Locate the cell with the specified text and output its (x, y) center coordinate. 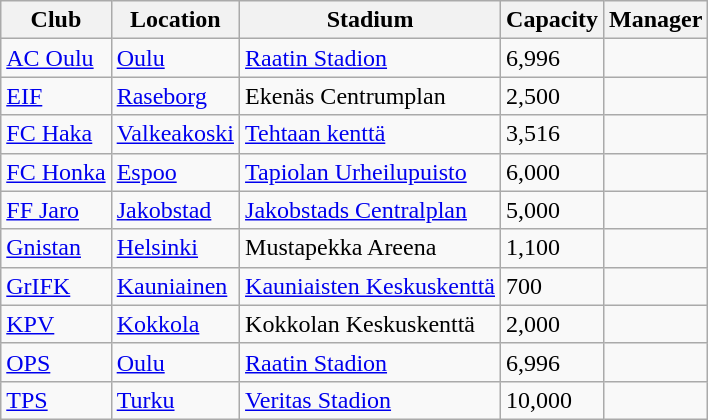
TPS (56, 400)
Raseborg (175, 96)
Capacity (552, 20)
700 (552, 286)
1,100 (552, 248)
Veritas Stadion (370, 400)
Kauniaisten Keskuskenttä (370, 286)
FF Jaro (56, 210)
Club (56, 20)
FC Honka (56, 172)
FC Haka (56, 134)
Valkeakoski (175, 134)
3,516 (552, 134)
Helsinki (175, 248)
Espoo (175, 172)
Manager (656, 20)
Kokkola (175, 324)
OPS (56, 362)
Location (175, 20)
10,000 (552, 400)
Turku (175, 400)
2,000 (552, 324)
Kauniainen (175, 286)
Mustapekka Areena (370, 248)
6,000 (552, 172)
Gnistan (56, 248)
Tehtaan kenttä (370, 134)
GrIFK (56, 286)
Kokkolan Keskuskenttä (370, 324)
Stadium (370, 20)
AC Oulu (56, 58)
2,500 (552, 96)
5,000 (552, 210)
Jakobstad (175, 210)
EIF (56, 96)
Ekenäs Centrumplan (370, 96)
Jakobstads Centralplan (370, 210)
Tapiolan Urheilupuisto (370, 172)
KPV (56, 324)
